Search for the cell housing the specified text and yield its [x, y] center coordinate. 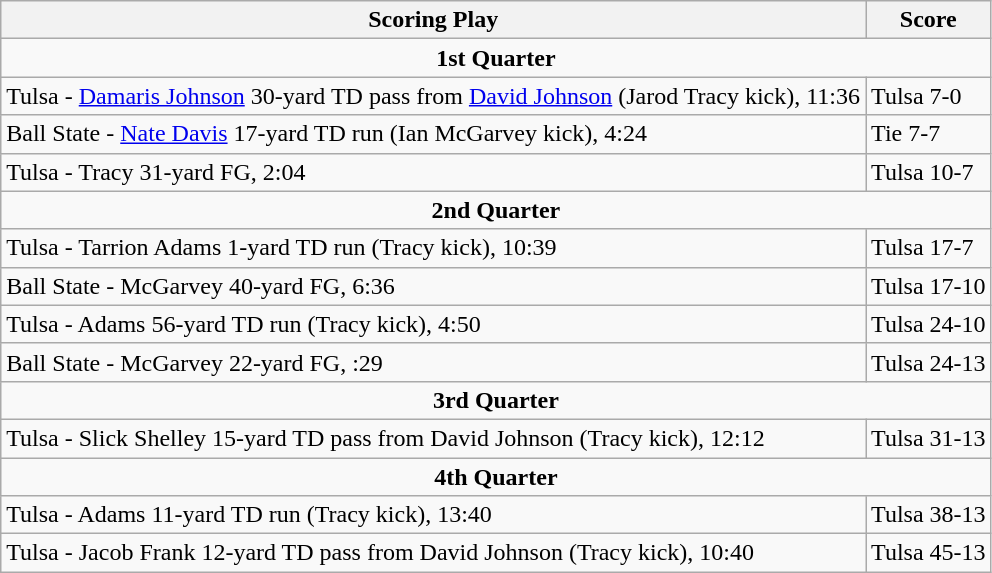
4th Quarter [496, 477]
Tulsa 17-7 [929, 248]
Tulsa 31-13 [929, 438]
Tie 7-7 [929, 134]
Ball State - Nate Davis 17-yard TD run (Ian McGarvey kick), 4:24 [434, 134]
Tulsa 38-13 [929, 515]
Tulsa - Tracy 31-yard FG, 2:04 [434, 172]
Tulsa - Jacob Frank 12-yard TD pass from David Johnson (Tracy kick), 10:40 [434, 553]
Tulsa 17-10 [929, 286]
Tulsa 45-13 [929, 553]
Ball State - McGarvey 22-yard FG, :29 [434, 362]
Scoring Play [434, 20]
Score [929, 20]
Tulsa - Damaris Johnson 30-yard TD pass from David Johnson (Jarod Tracy kick), 11:36 [434, 96]
Tulsa - Adams 56-yard TD run (Tracy kick), 4:50 [434, 324]
Tulsa - Tarrion Adams 1-yard TD run (Tracy kick), 10:39 [434, 248]
Tulsa 24-10 [929, 324]
Tulsa 10-7 [929, 172]
Tulsa - Slick Shelley 15-yard TD pass from David Johnson (Tracy kick), 12:12 [434, 438]
Ball State - McGarvey 40-yard FG, 6:36 [434, 286]
Tulsa 7-0 [929, 96]
3rd Quarter [496, 400]
1st Quarter [496, 58]
2nd Quarter [496, 210]
Tulsa 24-13 [929, 362]
Tulsa - Adams 11-yard TD run (Tracy kick), 13:40 [434, 515]
